Extract the [x, y] coordinate from the center of the cell holding the provided text.  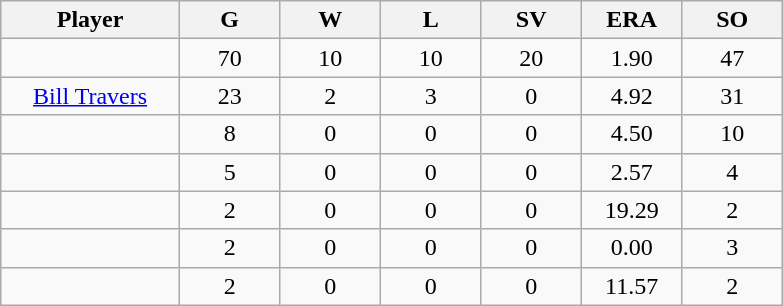
47 [732, 58]
L [430, 20]
5 [229, 172]
SV [531, 20]
2.57 [631, 172]
23 [229, 96]
1.90 [631, 58]
4.92 [631, 96]
G [229, 20]
Player [90, 20]
W [330, 20]
SO [732, 20]
Bill Travers [90, 96]
31 [732, 96]
0.00 [631, 248]
8 [229, 134]
4 [732, 172]
11.57 [631, 286]
19.29 [631, 210]
ERA [631, 20]
20 [531, 58]
4.50 [631, 134]
70 [229, 58]
